Scan for the cell matching the given text and deliver its (X, Y) coordinate at center. 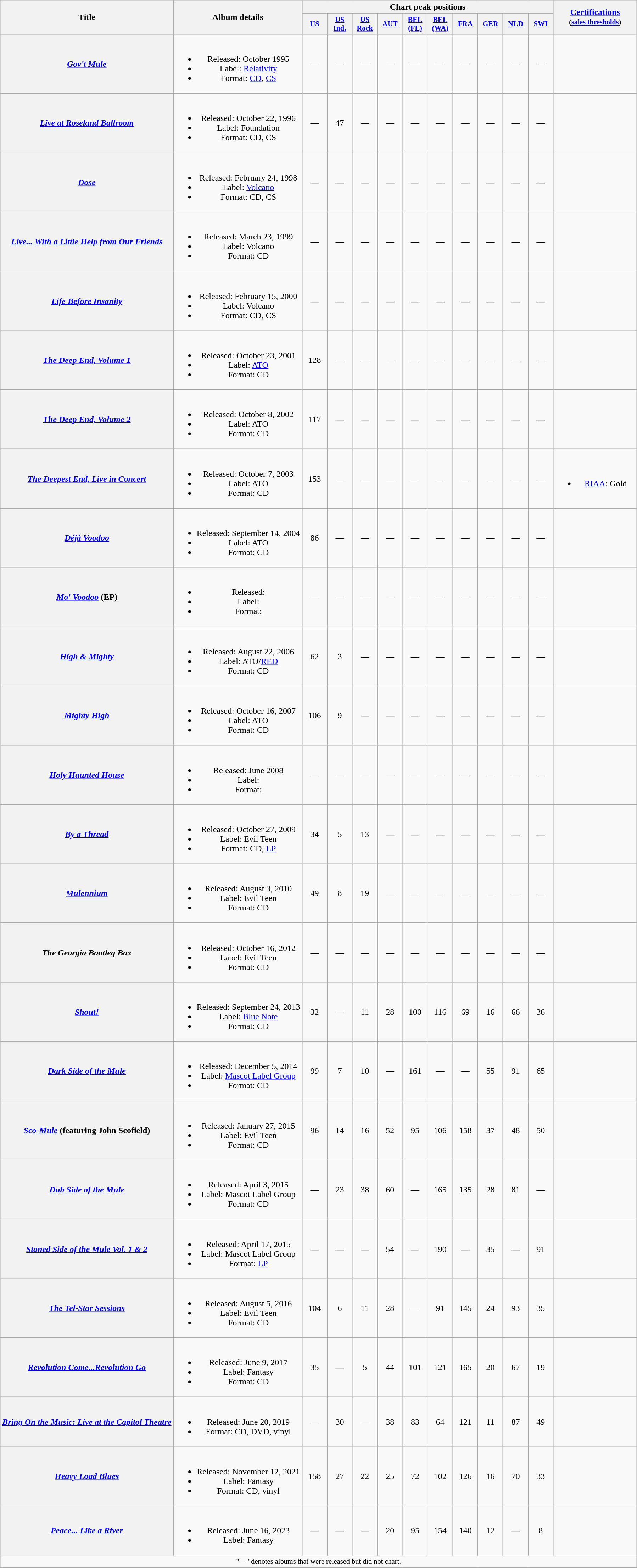
47 (340, 123)
135 (465, 1190)
Released: October 8, 2002Label: ATOFormat: CD (238, 419)
Mulennium (87, 893)
Released: March 23, 1999Label: VolcanoFormat: CD (238, 242)
87 (515, 1422)
161 (415, 1071)
12 (491, 1531)
Certifications(sales thresholds) (595, 17)
Released: June 9, 2017Label: FantasyFormat: CD (238, 1368)
The Deepest End, Live in Concert (87, 479)
54 (390, 1249)
Released: August 5, 2016Label: Evil TeenFormat: CD (238, 1308)
70 (515, 1476)
NLD (515, 24)
Album details (238, 17)
96 (315, 1131)
Live at Roseland Ballroom (87, 123)
The Tel-Star Sessions (87, 1308)
Gov't Mule (87, 64)
60 (390, 1190)
37 (491, 1131)
100 (415, 1012)
Released: October 16, 2012Label: Evil TeenFormat: CD (238, 953)
104 (315, 1308)
Mo' Voodoo (EP) (87, 597)
Live... With a Little Help from Our Friends (87, 242)
Sco-Mule (featuring John Scofield) (87, 1131)
Released: October 27, 2009Label: Evil TeenFormat: CD, LP (238, 834)
33 (541, 1476)
34 (315, 834)
Released: October 1995Label: RelativityFormat: CD, CS (238, 64)
Released: October 22, 1996Label: FoundationFormat: CD, CS (238, 123)
High & Mighty (87, 656)
30 (340, 1422)
Mighty High (87, 716)
3 (340, 656)
Chart peak positions (428, 7)
126 (465, 1476)
7 (340, 1071)
Title (87, 17)
Shout! (87, 1012)
Dose (87, 182)
93 (515, 1308)
Released: June 2008Label:Format: (238, 775)
Dark Side of the Mule (87, 1071)
The Georgia Bootleg Box (87, 953)
Released: August 22, 2006Label: ATO/REDFormat: CD (238, 656)
Released:Label:Format: (238, 597)
Released: September 14, 2004Label: ATOFormat: CD (238, 538)
Released: October 16, 2007Label: ATOFormat: CD (238, 716)
AUT (390, 24)
Stoned Side of the Mule Vol. 1 & 2 (87, 1249)
83 (415, 1422)
Released: October 7, 2003Label: ATOFormat: CD (238, 479)
27 (340, 1476)
10 (365, 1071)
RIAA: Gold (595, 479)
GER (491, 24)
67 (515, 1368)
Released: November 12, 2021Label: FantasyFormat: CD, vinyl (238, 1476)
22 (365, 1476)
66 (515, 1012)
Released: August 3, 2010Label: Evil TeenFormat: CD (238, 893)
44 (390, 1368)
62 (315, 656)
64 (440, 1422)
52 (390, 1131)
140 (465, 1531)
Released: February 24, 1998Label: VolcanoFormat: CD, CS (238, 182)
Revolution Come...Revolution Go (87, 1368)
116 (440, 1012)
Released: April 3, 2015Label: Mascot Label GroupFormat: CD (238, 1190)
By a Thread (87, 834)
The Deep End, Volume 2 (87, 419)
101 (415, 1368)
36 (541, 1012)
Released: January 27, 2015Label: Evil TeenFormat: CD (238, 1131)
Déjà Voodoo (87, 538)
86 (315, 538)
14 (340, 1131)
23 (340, 1190)
81 (515, 1190)
Dub Side of the Mule (87, 1190)
65 (541, 1071)
Life Before Insanity (87, 301)
BEL(WA) (440, 24)
190 (440, 1249)
Released: June 16, 2023Label: Fantasy (238, 1531)
24 (491, 1308)
69 (465, 1012)
US Rock (365, 24)
13 (365, 834)
32 (315, 1012)
55 (491, 1071)
The Deep End, Volume 1 (87, 360)
48 (515, 1131)
72 (415, 1476)
Released: February 15, 2000Label: VolcanoFormat: CD, CS (238, 301)
Released: September 24, 2013Label: Blue NoteFormat: CD (238, 1012)
154 (440, 1531)
Holy Haunted House (87, 775)
128 (315, 360)
25 (390, 1476)
Peace... Like a River (87, 1531)
BEL(FL) (415, 24)
50 (541, 1131)
FRA (465, 24)
"—" denotes albums that were released but did not chart. (319, 1562)
Released: October 23, 2001Label: ATOFormat: CD (238, 360)
Heavy Load Blues (87, 1476)
6 (340, 1308)
Released: December 5, 2014Label: Mascot Label GroupFormat: CD (238, 1071)
145 (465, 1308)
Released: June 20, 2019Format: CD, DVD, vinyl (238, 1422)
Released: April 17, 2015Label: Mascot Label GroupFormat: LP (238, 1249)
US Ind. (340, 24)
Bring On the Music: Live at the Capitol Theatre (87, 1422)
SWI (541, 24)
99 (315, 1071)
9 (340, 716)
153 (315, 479)
102 (440, 1476)
US (315, 24)
117 (315, 419)
